Locate the cell with the specified text and output its (X, Y) center coordinate. 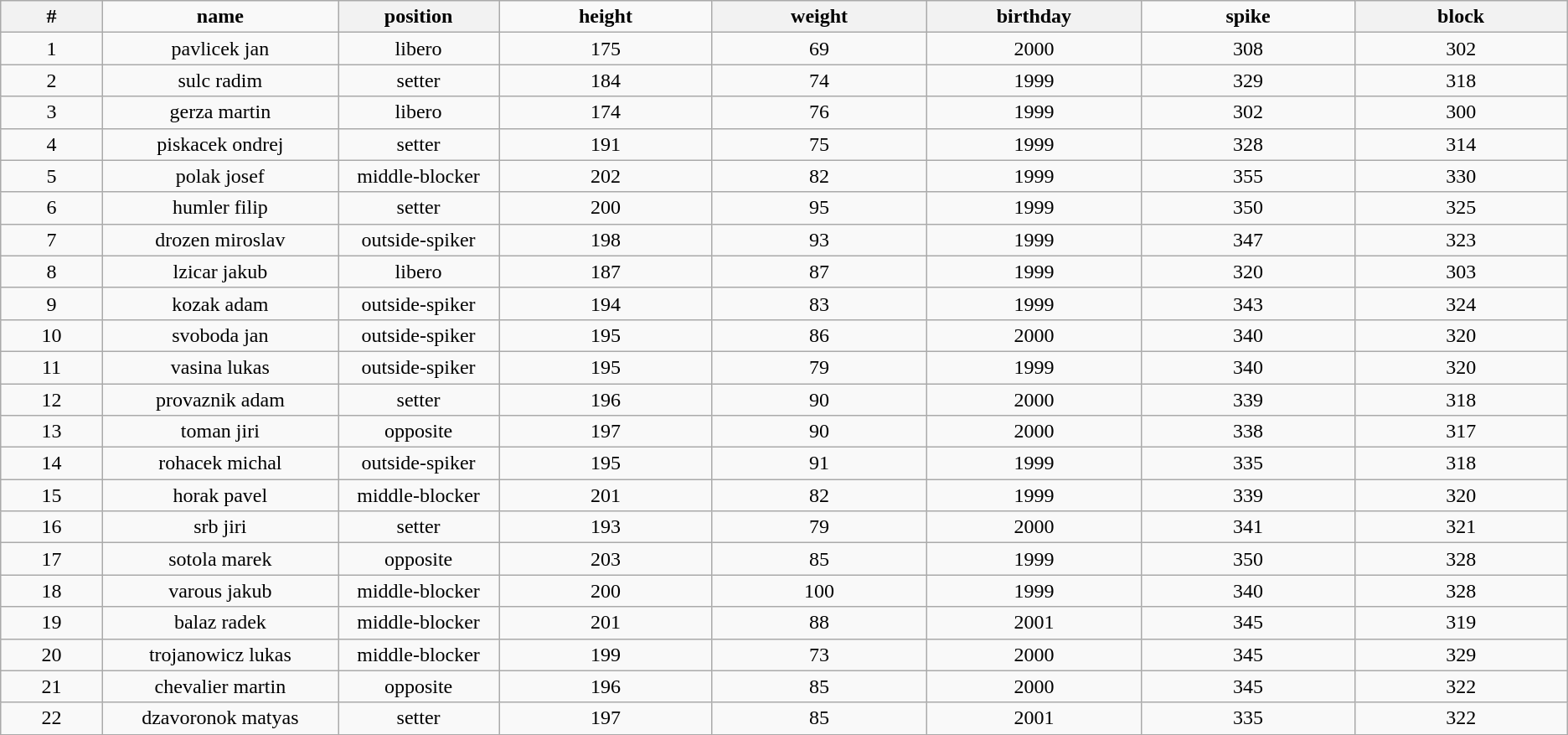
303 (1461, 272)
lzicar jakub (219, 272)
69 (819, 49)
trojanowicz lukas (219, 655)
330 (1461, 176)
355 (1248, 176)
2 (52, 80)
324 (1461, 303)
87 (819, 272)
193 (606, 527)
86 (819, 335)
kozak adam (219, 303)
93 (819, 240)
203 (606, 559)
polak josef (219, 176)
187 (606, 272)
338 (1248, 432)
dzavoronok matyas (219, 718)
95 (819, 208)
341 (1248, 527)
13 (52, 432)
7 (52, 240)
10 (52, 335)
rohacek michal (219, 463)
weight (819, 17)
3 (52, 112)
sotola marek (219, 559)
343 (1248, 303)
21 (52, 686)
73 (819, 655)
chevalier martin (219, 686)
202 (606, 176)
block (1461, 17)
347 (1248, 240)
15 (52, 495)
name (219, 17)
spike (1248, 17)
199 (606, 655)
position (419, 17)
8 (52, 272)
humler filip (219, 208)
sulc radim (219, 80)
20 (52, 655)
1 (52, 49)
gerza martin (219, 112)
74 (819, 80)
6 (52, 208)
184 (606, 80)
height (606, 17)
17 (52, 559)
22 (52, 718)
12 (52, 400)
pavlicek jan (219, 49)
75 (819, 144)
319 (1461, 623)
birthday (1034, 17)
srb jiri (219, 527)
91 (819, 463)
314 (1461, 144)
191 (606, 144)
5 (52, 176)
100 (819, 591)
323 (1461, 240)
321 (1461, 527)
18 (52, 591)
308 (1248, 49)
balaz radek (219, 623)
88 (819, 623)
9 (52, 303)
174 (606, 112)
11 (52, 367)
16 (52, 527)
14 (52, 463)
19 (52, 623)
drozen miroslav (219, 240)
175 (606, 49)
76 (819, 112)
horak pavel (219, 495)
83 (819, 303)
4 (52, 144)
piskacek ondrej (219, 144)
194 (606, 303)
vasina lukas (219, 367)
# (52, 17)
317 (1461, 432)
varous jakub (219, 591)
325 (1461, 208)
svoboda jan (219, 335)
300 (1461, 112)
198 (606, 240)
provaznik adam (219, 400)
toman jiri (219, 432)
